Locate the cell with the specified text and output its [x, y] center coordinate. 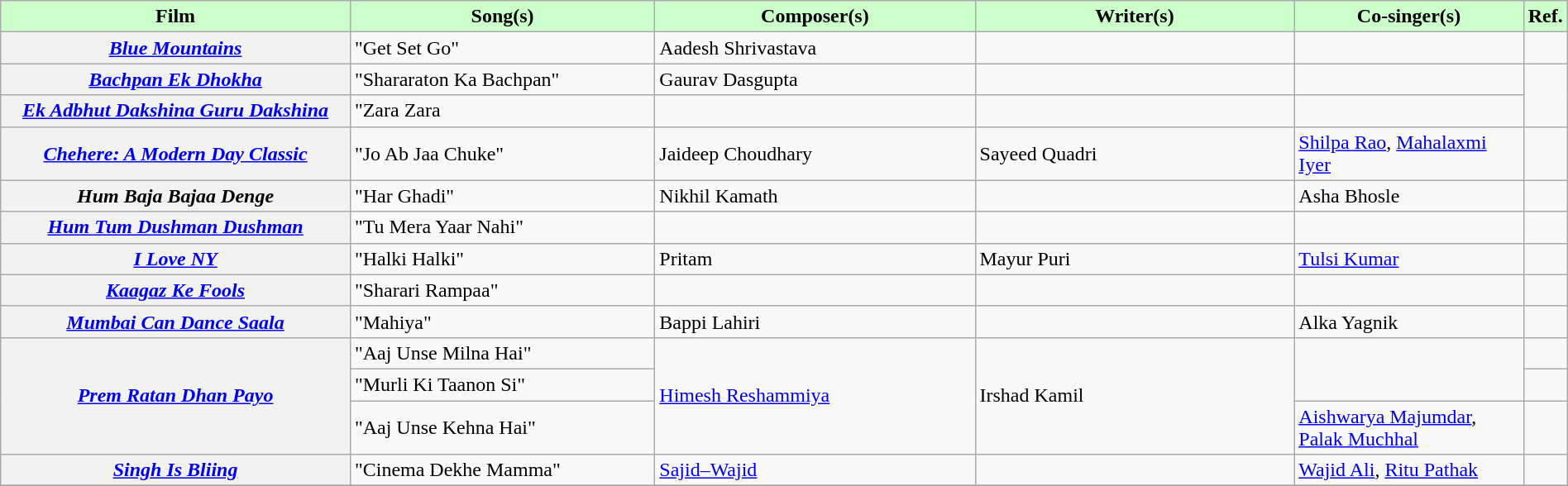
Ek Adbhut Dakshina Guru Dakshina [175, 111]
Writer(s) [1135, 17]
Tulsi Kumar [1409, 259]
I Love NY [175, 259]
Nikhil Kamath [815, 196]
Co-singer(s) [1409, 17]
"Get Set Go" [502, 48]
Hum Tum Dushman Dushman [175, 227]
"Shararaton Ka Bachpan" [502, 79]
Aadesh Shrivastava [815, 48]
Mayur Puri [1135, 259]
"Jo Ab Jaa Chuke" [502, 154]
Blue Mountains [175, 48]
"Cinema Dekhe Mamma" [502, 470]
"Halki Halki" [502, 259]
Mumbai Can Dance Saala [175, 322]
"Mahiya" [502, 322]
Prem Ratan Dhan Payo [175, 395]
Ref. [1545, 17]
"Murli Ki Taanon Si" [502, 384]
Composer(s) [815, 17]
Pritam [815, 259]
Film [175, 17]
Singh Is Bliing [175, 470]
Irshad Kamil [1135, 395]
"Aaj Unse Milna Hai" [502, 353]
"Zara Zara [502, 111]
Asha Bhosle [1409, 196]
Gaurav Dasgupta [815, 79]
Hum Baja Bajaa Denge [175, 196]
Chehere: A Modern Day Classic [175, 154]
"Sharari Rampaa" [502, 290]
Kaagaz Ke Fools [175, 290]
Jaideep Choudhary [815, 154]
Bachpan Ek Dhokha [175, 79]
Wajid Ali, Ritu Pathak [1409, 470]
"Aaj Unse Kehna Hai" [502, 426]
Bappi Lahiri [815, 322]
Song(s) [502, 17]
"Har Ghadi" [502, 196]
Himesh Reshammiya [815, 395]
Shilpa Rao, Mahalaxmi Iyer [1409, 154]
Sayeed Quadri [1135, 154]
Alka Yagnik [1409, 322]
Aishwarya Majumdar, Palak Muchhal [1409, 426]
Sajid–Wajid [815, 470]
"Tu Mera Yaar Nahi" [502, 227]
